Search for the cell housing the specified text and yield its [X, Y] center coordinate. 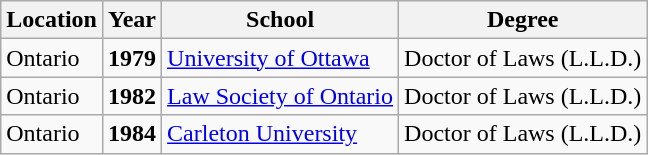
School [280, 20]
Location [52, 20]
1984 [132, 134]
1979 [132, 58]
1982 [132, 96]
Degree [523, 20]
University of Ottawa [280, 58]
Carleton University [280, 134]
Law Society of Ontario [280, 96]
Year [132, 20]
